Search for the cell housing the specified text and yield its [X, Y] center coordinate. 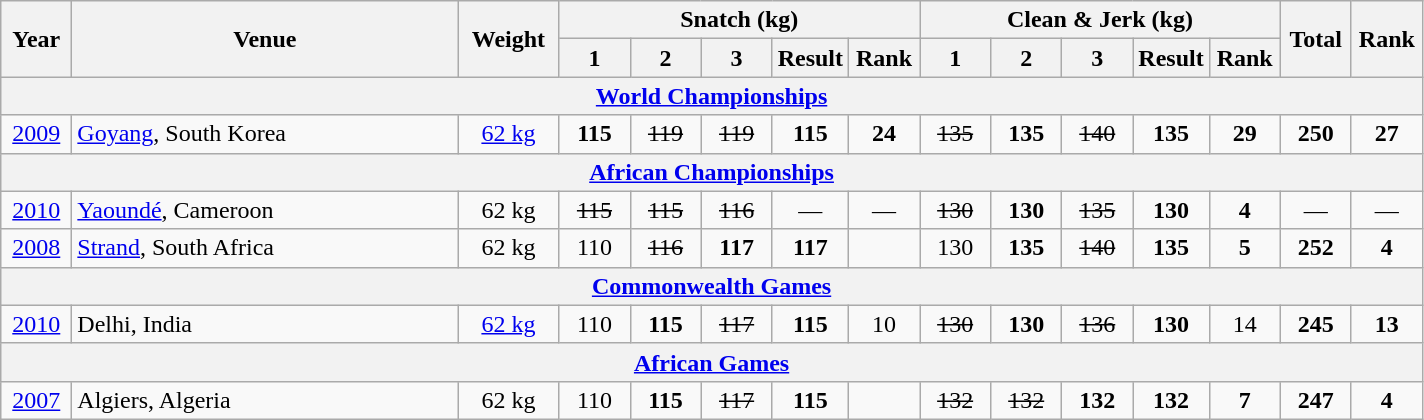
Year [36, 39]
14 [1244, 324]
250 [1316, 134]
Weight [508, 39]
245 [1316, 324]
252 [1316, 248]
African Games [712, 362]
Goyang, South Korea [265, 134]
27 [1386, 134]
African Championships [712, 172]
5 [1244, 248]
7 [1244, 400]
2008 [36, 248]
Total [1316, 39]
Delhi, India [265, 324]
Clean & Jerk (kg) [1100, 20]
World Championships [712, 96]
Strand, South Africa [265, 248]
2007 [36, 400]
13 [1386, 324]
Venue [265, 39]
Snatch (kg) [740, 20]
10 [884, 324]
2009 [36, 134]
Algiers, Algeria [265, 400]
247 [1316, 400]
136 [1098, 324]
Yaoundé, Cameroon [265, 210]
29 [1244, 134]
24 [884, 134]
Commonwealth Games [712, 286]
